Capture the cell that displays the provided text and extract its (x, y) central coordinate. 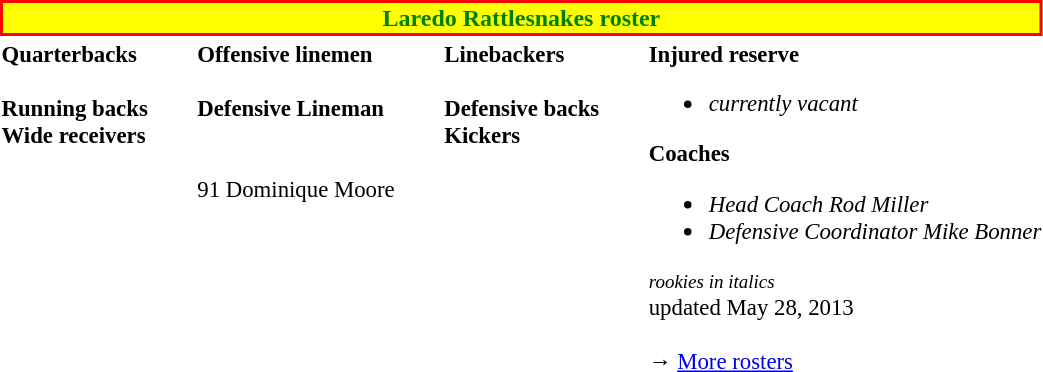
Laredo Rattlesnakes roster (522, 18)
